Extract the [X, Y] coordinate from the center of the cell holding the provided text.  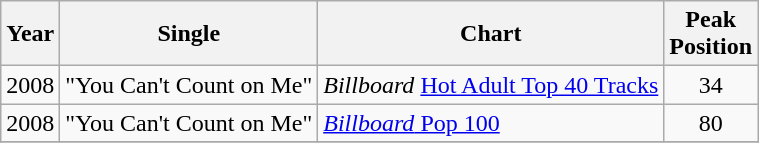
Year [30, 34]
PeakPosition [711, 34]
80 [711, 123]
Single [189, 34]
Chart [491, 34]
Billboard Hot Adult Top 40 Tracks [491, 85]
34 [711, 85]
Billboard Pop 100 [491, 123]
